Output the (x, y) coordinate of the center of the cell containing the given text.  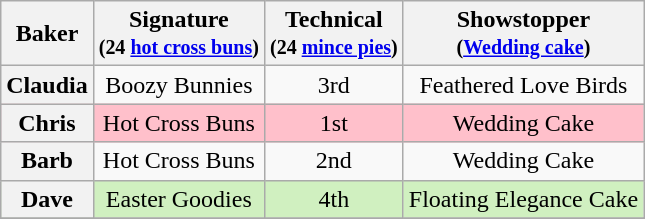
1st (334, 123)
Technical(24 mince pies) (334, 34)
Dave (47, 199)
Floating Elegance Cake (523, 199)
Feathered Love Birds (523, 85)
Boozy Bunnies (178, 85)
Chris (47, 123)
4th (334, 199)
Signature(24 hot cross buns) (178, 34)
3rd (334, 85)
Showstopper(Wedding cake) (523, 34)
2nd (334, 161)
Baker (47, 34)
Barb (47, 161)
Easter Goodies (178, 199)
Claudia (47, 85)
